Capture the cell that displays the provided text and extract its [x, y] central coordinate. 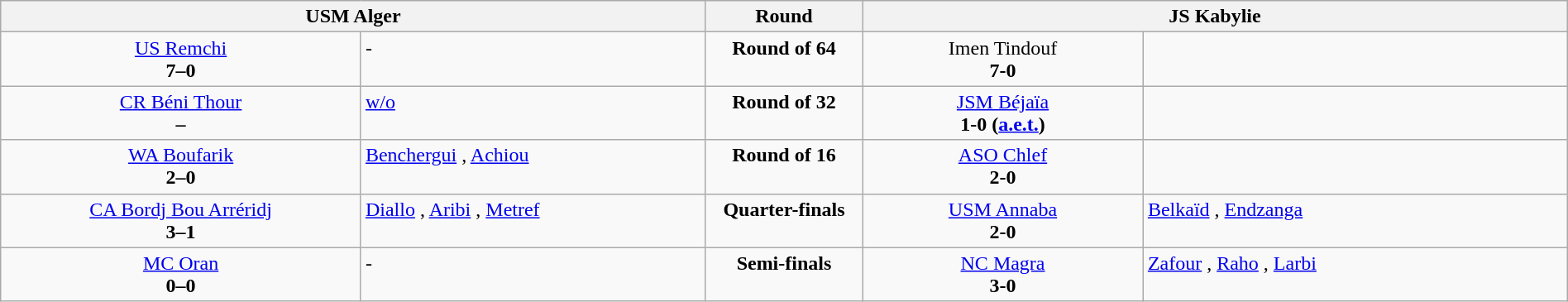
JSM Béjaïa 1-0 (a.e.t.) [1003, 113]
CA Bordj Bou Arréridj 3–1 [181, 220]
Semi-finals [784, 275]
w/o [533, 113]
CR Béni Thour – [181, 113]
US Remchi 7–0 [181, 60]
Round [784, 17]
NC Magra 3-0 [1003, 275]
ASO Chlef 2-0 [1003, 167]
Quarter-finals [784, 220]
Imen Tindouf 7-0 [1003, 60]
Diallo , Aribi , Metref [533, 220]
Round of 32 [784, 113]
JS Kabylie [1216, 17]
USM Annaba 2-0 [1003, 220]
Belkaïd , Endzanga [1355, 220]
Round of 16 [784, 167]
USM Alger [353, 17]
Round of 64 [784, 60]
MC Oran 0–0 [181, 275]
Benchergui , Achiou [533, 167]
Zafour , Raho , Larbi [1355, 275]
WA Boufarik 2–0 [181, 167]
